Detect which cell encompasses the target text, then output its [X, Y] center coordinate. 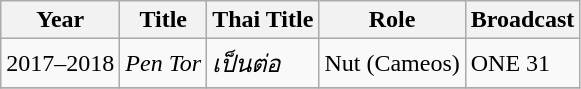
Thai Title [263, 20]
2017–2018 [60, 64]
เป็นต่อ [263, 64]
Role [392, 20]
Nut (Cameos) [392, 64]
Title [164, 20]
Year [60, 20]
ONE 31 [522, 64]
Pen Tor [164, 64]
Broadcast [522, 20]
